For the text-containing cell, return its midpoint in (X, Y) coordinate format. 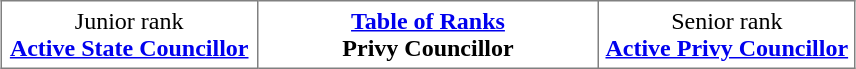
Table of RanksPrivy Councillor (428, 35)
Junior rankActive State Councillor (129, 35)
Senior rankActive Privy Councillor (727, 35)
